For the text-containing cell, return its midpoint in [X, Y] coordinate format. 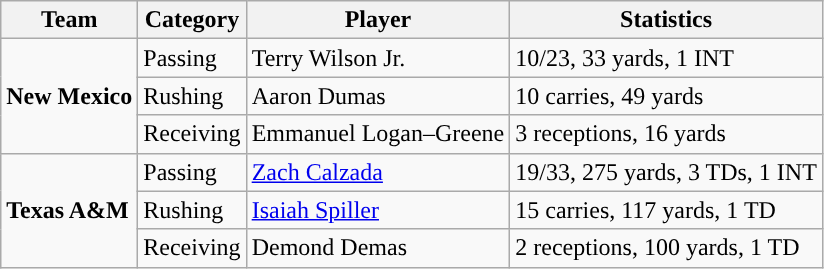
10 carries, 49 yards [666, 96]
Texas A&M [70, 210]
Isaiah Spiller [378, 210]
Category [192, 20]
10/23, 33 yards, 1 INT [666, 58]
Aaron Dumas [378, 96]
Player [378, 20]
Terry Wilson Jr. [378, 58]
2 receptions, 100 yards, 1 TD [666, 248]
Emmanuel Logan–Greene [378, 134]
Zach Calzada [378, 172]
Team [70, 20]
Demond Demas [378, 248]
New Mexico [70, 96]
19/33, 275 yards, 3 TDs, 1 INT [666, 172]
Statistics [666, 20]
15 carries, 117 yards, 1 TD [666, 210]
3 receptions, 16 yards [666, 134]
